Output the (x, y) coordinate of the center of the cell containing the given text.  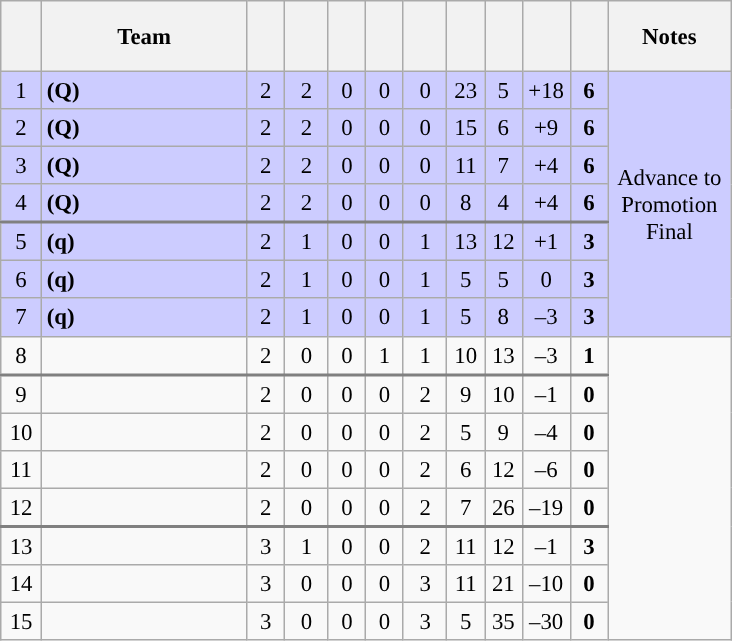
–4 (546, 432)
35 (503, 621)
–30 (546, 621)
–10 (546, 584)
–6 (546, 469)
Notes (670, 36)
–19 (546, 507)
14 (22, 584)
21 (503, 584)
+1 (546, 242)
+18 (546, 91)
Team (144, 36)
Advance toPromotion Final (670, 204)
26 (503, 507)
23 (466, 91)
+9 (546, 128)
